Locate the cell with the specified text and output its (x, y) center coordinate. 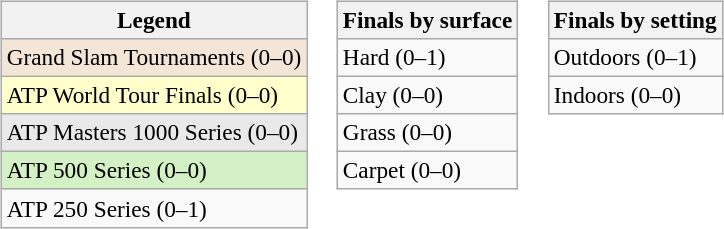
ATP Masters 1000 Series (0–0) (154, 133)
Outdoors (0–1) (635, 57)
Indoors (0–0) (635, 95)
Grand Slam Tournaments (0–0) (154, 57)
Finals by surface (427, 20)
Finals by setting (635, 20)
ATP 250 Series (0–1) (154, 208)
ATP World Tour Finals (0–0) (154, 95)
Grass (0–0) (427, 133)
Legend (154, 20)
Carpet (0–0) (427, 171)
Clay (0–0) (427, 95)
ATP 500 Series (0–0) (154, 171)
Hard (0–1) (427, 57)
